Provide the [x, y] coordinate of the cell's center where the given text is located.  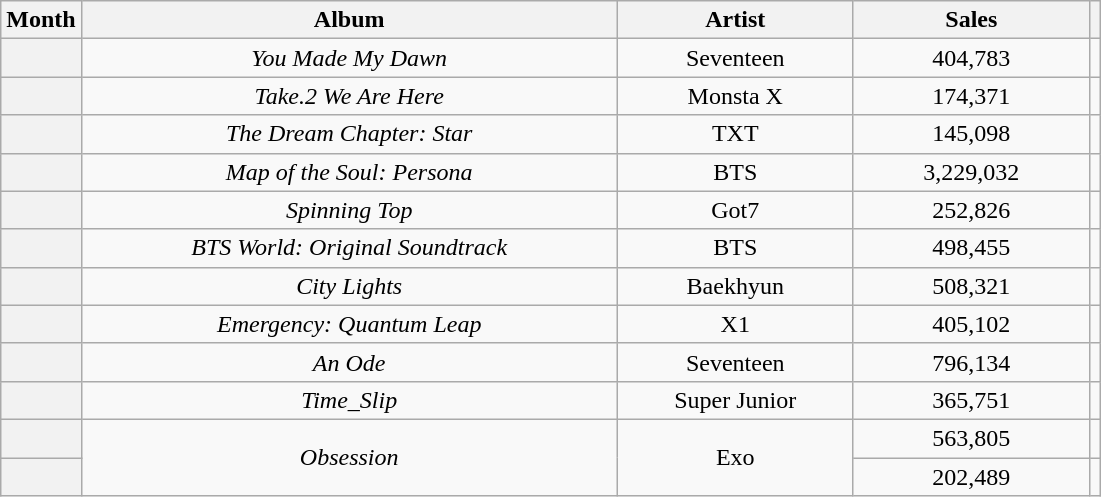
365,751 [971, 400]
796,134 [971, 362]
City Lights [349, 286]
3,229,032 [971, 172]
174,371 [971, 96]
You Made My Dawn [349, 58]
Emergency: Quantum Leap [349, 324]
Got7 [735, 210]
498,455 [971, 248]
TXT [735, 134]
563,805 [971, 438]
Monsta X [735, 96]
An Ode [349, 362]
Sales [971, 20]
405,102 [971, 324]
145,098 [971, 134]
X1 [735, 324]
Exo [735, 457]
Album [349, 20]
Super Junior [735, 400]
Artist [735, 20]
Baekhyun [735, 286]
Month [41, 20]
Map of the Soul: Persona [349, 172]
404,783 [971, 58]
Spinning Top [349, 210]
508,321 [971, 286]
252,826 [971, 210]
The Dream Chapter: Star [349, 134]
Time_Slip [349, 400]
BTS World: Original Soundtrack [349, 248]
Obsession [349, 457]
202,489 [971, 477]
Take.2 We Are Here [349, 96]
